Return (X, Y) of the center of cell containing provided text 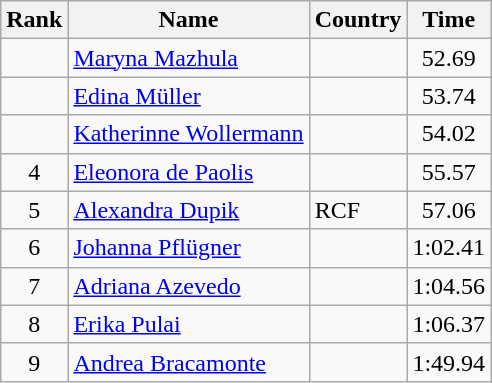
54.02 (449, 134)
Eleonora de Paolis (188, 172)
Country (358, 20)
Time (449, 20)
53.74 (449, 96)
6 (34, 248)
8 (34, 324)
Rank (34, 20)
9 (34, 362)
1:02.41 (449, 248)
Alexandra Dupik (188, 210)
1:49.94 (449, 362)
Johanna Pflügner (188, 248)
Maryna Mazhula (188, 58)
7 (34, 286)
52.69 (449, 58)
Adriana Azevedo (188, 286)
1:06.37 (449, 324)
RCF (358, 210)
Katherinne Wollermann (188, 134)
5 (34, 210)
Edina Müller (188, 96)
55.57 (449, 172)
4 (34, 172)
57.06 (449, 210)
Erika Pulai (188, 324)
Andrea Bracamonte (188, 362)
Name (188, 20)
1:04.56 (449, 286)
